Extract the (X, Y) coordinate from the center of the cell holding the provided text.  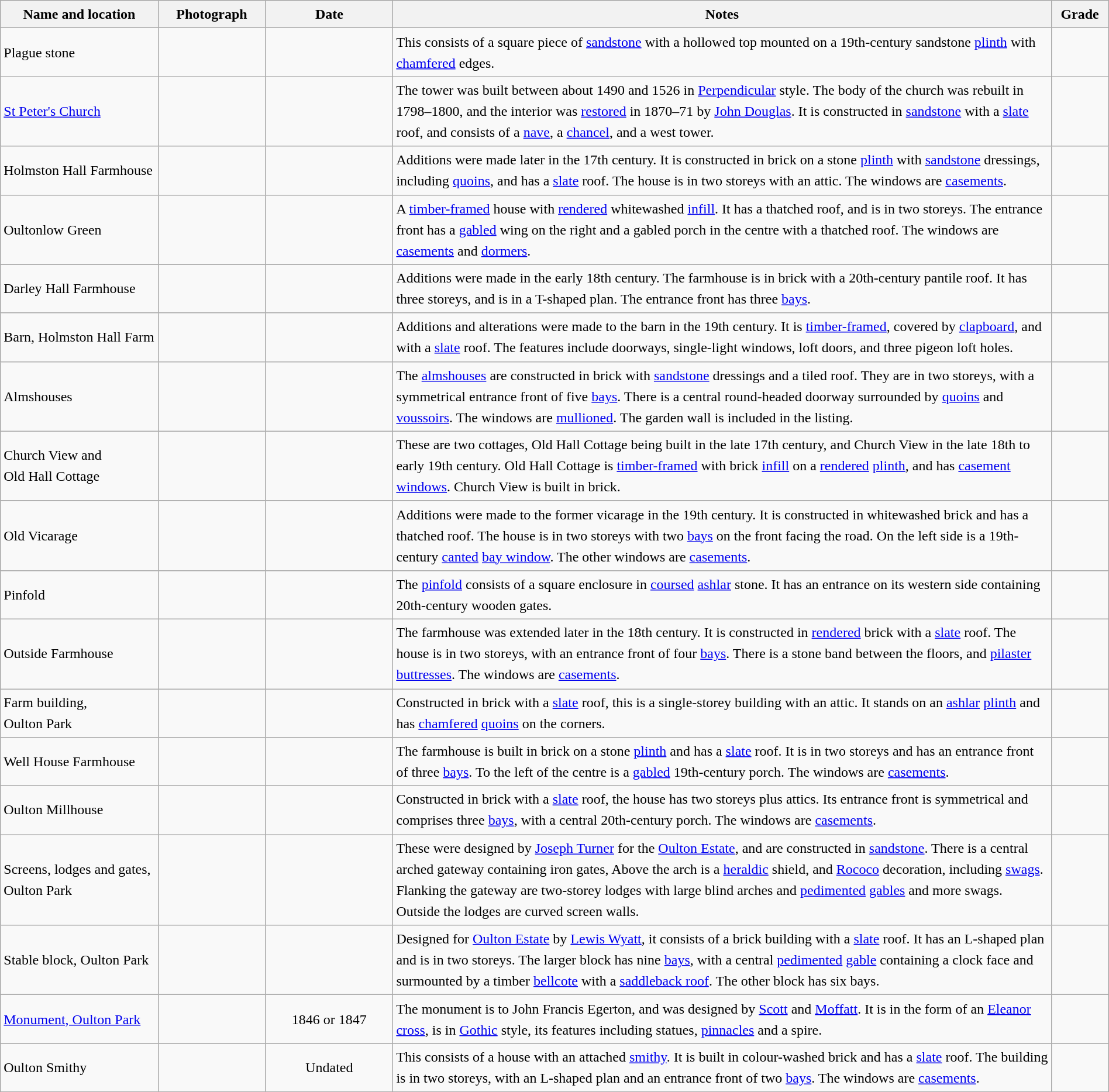
Darley Hall Farmhouse (80, 289)
Name and location (80, 14)
Undated (329, 1068)
Oulton Smithy (80, 1068)
Oultonlow Green (80, 229)
Notes (722, 14)
Date (329, 14)
Screens, lodges and gates, Oulton Park (80, 880)
1846 or 1847 (329, 1019)
Outside Farmhouse (80, 654)
Photograph (212, 14)
Stable block, Oulton Park (80, 960)
Old Vicarage (80, 536)
Plague stone (80, 53)
Monument, Oulton Park (80, 1019)
Pinfold (80, 594)
Almshouses (80, 397)
Oulton Millhouse (80, 811)
Grade (1080, 14)
Holmston Hall Farmhouse (80, 171)
The pinfold consists of a square enclosure in coursed ashlar stone. It has an entrance on its western side containing 20th-century wooden gates. (722, 594)
This consists of a square piece of sandstone with a hollowed top mounted on a 19th-century sandstone plinth with chamfered edges. (722, 53)
Church View andOld Hall Cottage (80, 466)
Farm building,Oulton Park (80, 714)
Barn, Holmston Hall Farm (80, 337)
Well House Farmhouse (80, 762)
St Peter's Church (80, 111)
